Detect which cell encompasses the target text, then output its (X, Y) center coordinate. 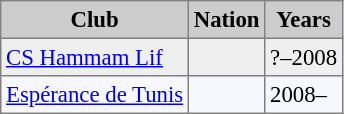
?–2008 (304, 57)
Club (95, 20)
2008– (304, 95)
Years (304, 20)
Espérance de Tunis (95, 95)
CS Hammam Lif (95, 57)
Nation (226, 20)
